Search for the cell housing the specified text and yield its (X, Y) center coordinate. 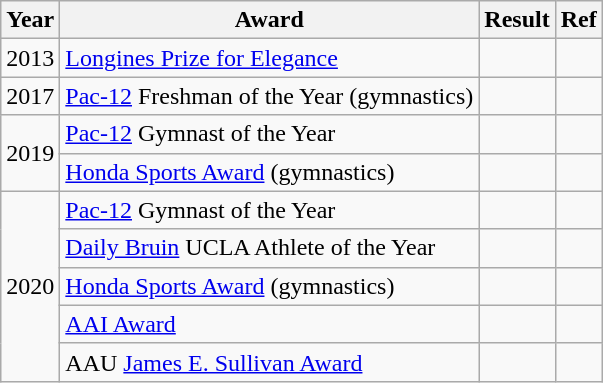
2019 (30, 153)
AAI Award (270, 324)
Longines Prize for Elegance (270, 58)
Year (30, 20)
2017 (30, 96)
Ref (578, 20)
AAU James E. Sullivan Award (270, 362)
Award (270, 20)
2013 (30, 58)
2020 (30, 286)
Daily Bruin UCLA Athlete of the Year (270, 248)
Result (517, 20)
Pac-12 Freshman of the Year (gymnastics) (270, 96)
